From the cell containing the given text, extract its center point as (X, Y) coordinate. 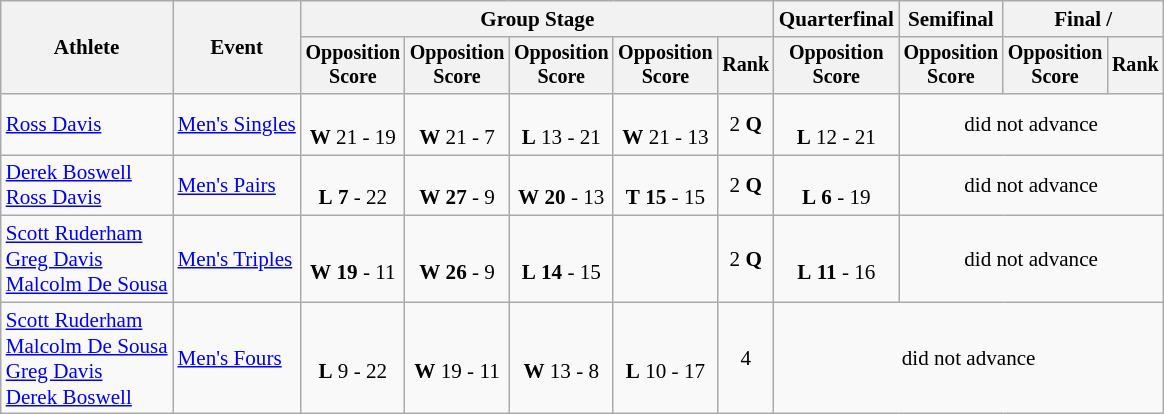
Quarterfinal (836, 18)
Men's Singles (237, 124)
Group Stage (538, 18)
W 26 - 9 (457, 259)
W 21 - 13 (665, 124)
L 12 - 21 (836, 124)
L 7 - 22 (353, 186)
Final / (1083, 18)
Men's Pairs (237, 186)
L 10 - 17 (665, 358)
Men's Triples (237, 259)
W 27 - 9 (457, 186)
Event (237, 48)
Men's Fours (237, 358)
Ross Davis (87, 124)
Athlete (87, 48)
Scott RuderhamMalcolm De SousaGreg DavisDerek Boswell (87, 358)
W 20 - 13 (561, 186)
L 6 - 19 (836, 186)
W 13 - 8 (561, 358)
Scott RuderhamGreg DavisMalcolm De Sousa (87, 259)
L 13 - 21 (561, 124)
L 14 - 15 (561, 259)
L 9 - 22 (353, 358)
Derek BoswellRoss Davis (87, 186)
T 15 - 15 (665, 186)
Semifinal (951, 18)
L 11 - 16 (836, 259)
4 (746, 358)
W 21 - 7 (457, 124)
W 21 - 19 (353, 124)
